Search for the cell housing the specified text and yield its [X, Y] center coordinate. 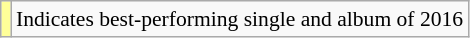
Indicates best-performing single and album of 2016 [240, 19]
